Determine the (x, y) coordinate at the center of the cell enclosing the given text.  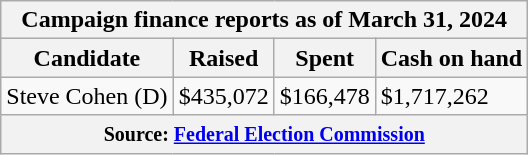
$166,478 (324, 96)
Campaign finance reports as of March 31, 2024 (264, 20)
Spent (324, 58)
Cash on hand (451, 58)
$435,072 (224, 96)
Source: Federal Election Commission (264, 134)
$1,717,262 (451, 96)
Candidate (87, 58)
Raised (224, 58)
Steve Cohen (D) (87, 96)
